For the text-containing cell, return its midpoint in (x, y) coordinate format. 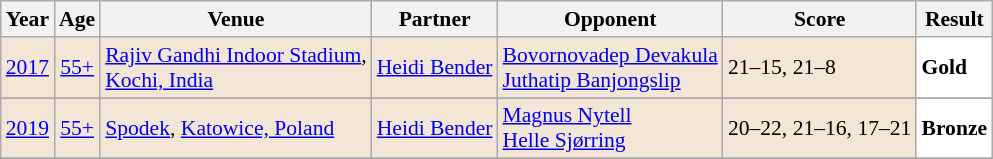
Bronze (954, 128)
Score (820, 19)
21–15, 21–8 (820, 68)
Result (954, 19)
Partner (435, 19)
2017 (28, 68)
Age (77, 19)
20–22, 21–16, 17–21 (820, 128)
Venue (236, 19)
Rajiv Gandhi Indoor Stadium,Kochi, India (236, 68)
Year (28, 19)
Magnus Nytell Helle Sjørring (610, 128)
Opponent (610, 19)
Gold (954, 68)
2019 (28, 128)
Bovornovadep Devakula Juthatip Banjongslip (610, 68)
Spodek, Katowice, Poland (236, 128)
